Provide the [x, y] coordinate of the cell's center where the given text is located.  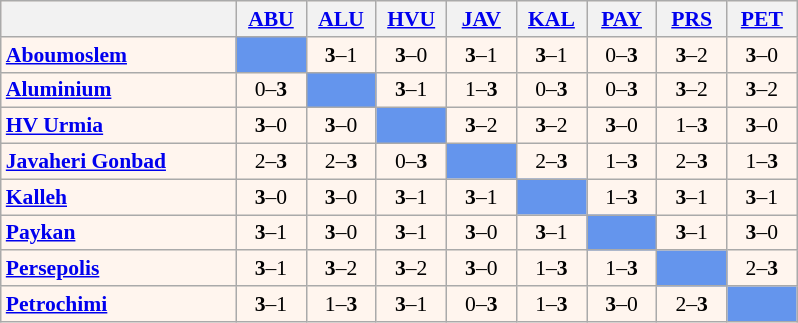
Javaheri Gonbad [118, 162]
PET [762, 19]
Persepolis [118, 269]
HV Urmia [118, 126]
Aboumoslem [118, 55]
Aluminium [118, 90]
ABU [271, 19]
Paykan [118, 233]
HVU [411, 19]
JAV [481, 19]
KAL [551, 19]
Petrochimi [118, 304]
PAY [621, 19]
PRS [692, 19]
ALU [341, 19]
Kalleh [118, 197]
